Search for the cell housing the specified text and yield its (X, Y) center coordinate. 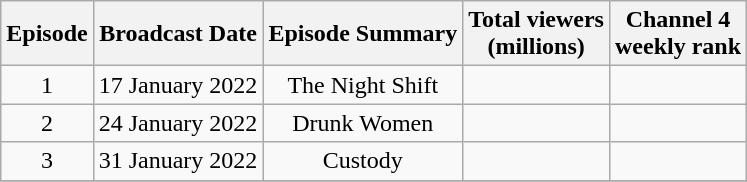
Drunk Women (363, 123)
24 January 2022 (178, 123)
3 (47, 161)
The Night Shift (363, 85)
Channel 4weekly rank (678, 34)
2 (47, 123)
31 January 2022 (178, 161)
Total viewers(millions) (536, 34)
1 (47, 85)
Episode (47, 34)
Episode Summary (363, 34)
Broadcast Date (178, 34)
Custody (363, 161)
17 January 2022 (178, 85)
